Pinpoint the cell where the given text exists, returning its (x, y) midpoint coordinate. 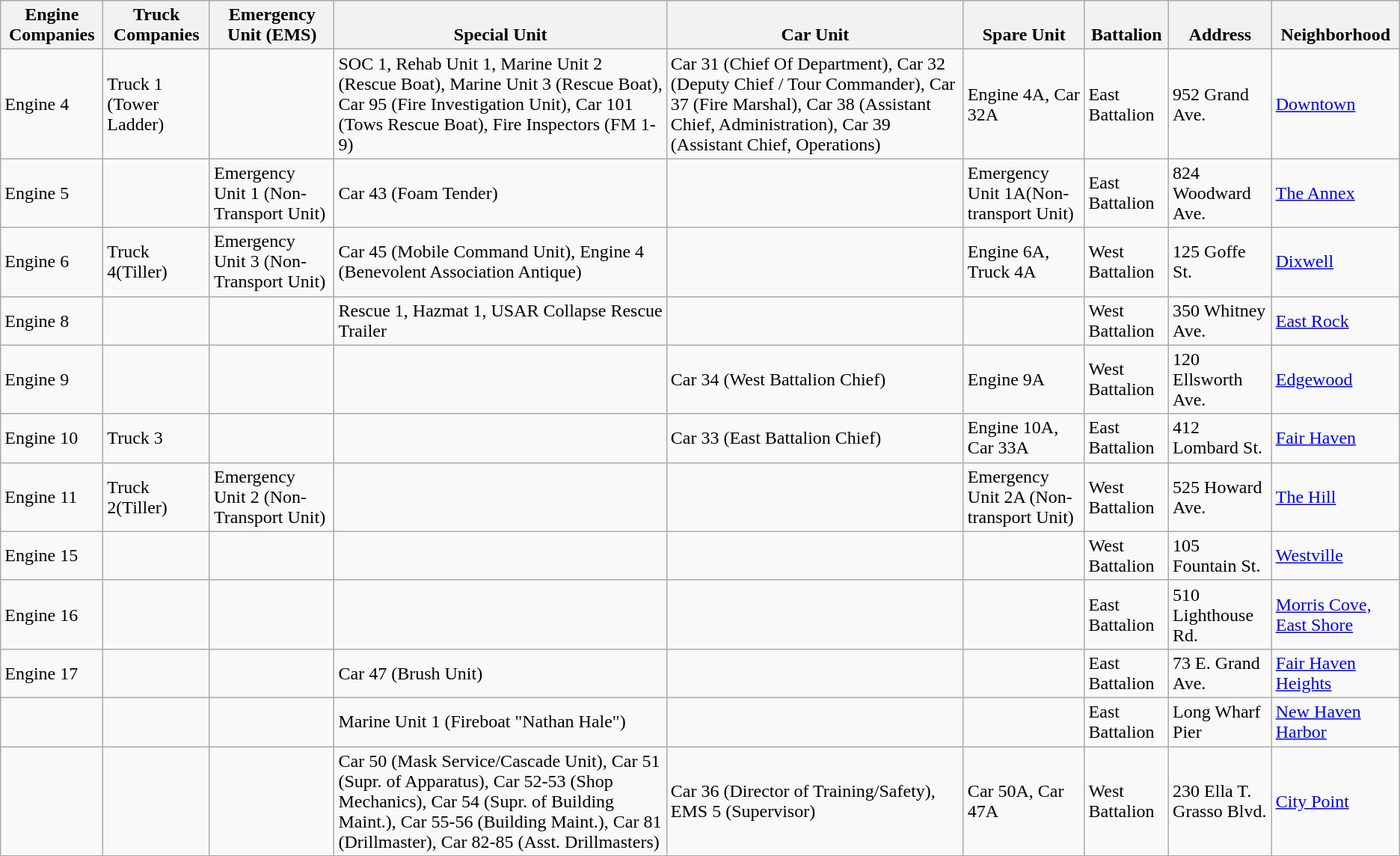
Truck 3 (157, 438)
Rescue 1, Hazmat 1, USAR Collapse Rescue Trailer (500, 320)
Emergency Unit 1A(Non-transport Unit) (1024, 193)
Morris Cove, East Shore (1336, 614)
73 E. Grand Ave. (1221, 673)
Engine 10A, Car 33A (1024, 438)
Spare Unit (1024, 25)
525 Howard Ave. (1221, 497)
Car 33 (East Battalion Chief) (815, 438)
Emergency Unit (EMS) (271, 25)
125 Goffe St. (1221, 262)
Engine 9A (1024, 379)
Emergency Unit 2 (Non-Transport Unit) (271, 497)
Engine 4 (52, 104)
Truck 1 (Tower Ladder) (157, 104)
New Haven Harbor (1336, 721)
105 Fountain St. (1221, 555)
Engine 11 (52, 497)
The Annex (1336, 193)
Fair Haven Heights (1336, 673)
The Hill (1336, 497)
Fair Haven (1336, 438)
Engine Companies (52, 25)
Car 34 (West Battalion Chief) (815, 379)
Edgewood (1336, 379)
Long Wharf Pier (1221, 721)
Car 50A, Car 47A (1024, 801)
Address (1221, 25)
412 Lombard St. (1221, 438)
Downtown (1336, 104)
Neighborhood (1336, 25)
Battalion (1126, 25)
Dixwell (1336, 262)
Engine 5 (52, 193)
Engine 10 (52, 438)
Engine 15 (52, 555)
Truck Companies (157, 25)
Engine 16 (52, 614)
Truck 4(Tiller) (157, 262)
Emergency Unit 3 (Non-Transport Unit) (271, 262)
120 Ellsworth Ave. (1221, 379)
Engine 9 (52, 379)
Engine 8 (52, 320)
City Point (1336, 801)
230 Ella T. Grasso Blvd. (1221, 801)
Truck 2(Tiller) (157, 497)
Car 43 (Foam Tender) (500, 193)
Engine 17 (52, 673)
Engine 6 (52, 262)
Car 36 (Director of Training/Safety), EMS 5 (Supervisor) (815, 801)
Westville (1336, 555)
Engine 6A, Truck 4A (1024, 262)
Car Unit (815, 25)
Emergency Unit 2A (Non-transport Unit) (1024, 497)
510 Lighthouse Rd. (1221, 614)
Car 45 (Mobile Command Unit), Engine 4 (Benevolent Association Antique) (500, 262)
Engine 4A, Car 32A (1024, 104)
Marine Unit 1 (Fireboat "Nathan Hale") (500, 721)
824 Woodward Ave. (1221, 193)
350 Whitney Ave. (1221, 320)
952 Grand Ave. (1221, 104)
Emergency Unit 1 (Non-Transport Unit) (271, 193)
Special Unit (500, 25)
East Rock (1336, 320)
Car 47 (Brush Unit) (500, 673)
